Extract the (X, Y) coordinate from the center of the cell holding the provided text.  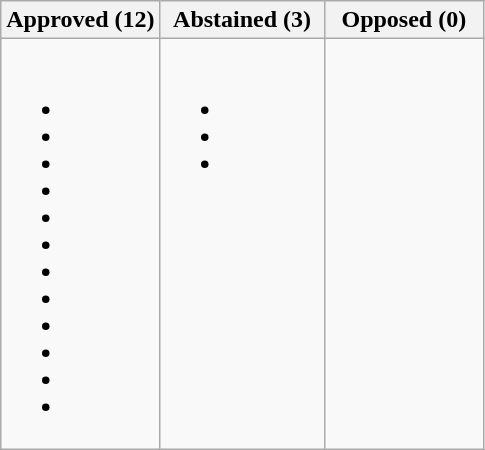
Approved (12) (80, 20)
Opposed (0) (404, 20)
Abstained (3) (242, 20)
